Pinpoint the cell where the given text exists, returning its [x, y] midpoint coordinate. 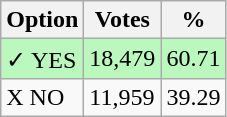
11,959 [122, 97]
39.29 [194, 97]
% [194, 20]
18,479 [122, 59]
✓ YES [42, 59]
60.71 [194, 59]
Votes [122, 20]
Option [42, 20]
X NO [42, 97]
